Search for the cell housing the specified text and yield its [x, y] center coordinate. 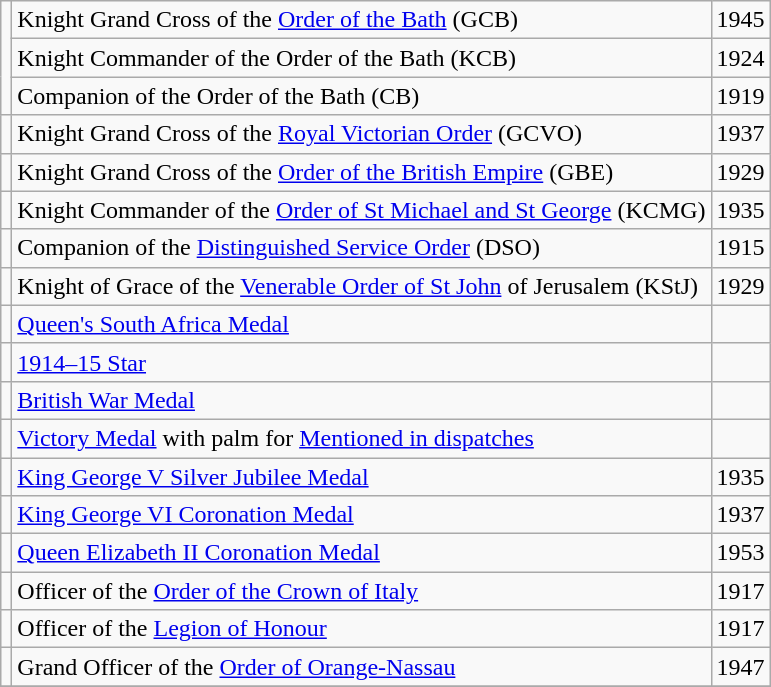
Knight of Grace of the Venerable Order of St John of Jerusalem (KStJ) [362, 286]
Knight Commander of the Order of St Michael and St George (KCMG) [362, 210]
Officer of the Order of the Crown of Italy [362, 591]
1919 [740, 96]
King George V Silver Jubilee Medal [362, 477]
1945 [740, 20]
Knight Commander of the Order of the Bath (KCB) [362, 58]
Grand Officer of the Order of Orange-Nassau [362, 667]
Knight Grand Cross of the Royal Victorian Order (GCVO) [362, 134]
1915 [740, 248]
Companion of the Distinguished Service Order (DSO) [362, 248]
British War Medal [362, 400]
Knight Grand Cross of the Order of the British Empire (GBE) [362, 172]
Queen Elizabeth II Coronation Medal [362, 553]
1914–15 Star [362, 362]
Knight Grand Cross of the Order of the Bath (GCB) [362, 20]
King George VI Coronation Medal [362, 515]
Victory Medal with palm for Mentioned in dispatches [362, 438]
Companion of the Order of the Bath (CB) [362, 96]
1953 [740, 553]
1924 [740, 58]
1947 [740, 667]
Officer of the Legion of Honour [362, 629]
Queen's South Africa Medal [362, 324]
